Pinpoint the cell where the given text exists, returning its (X, Y) midpoint coordinate. 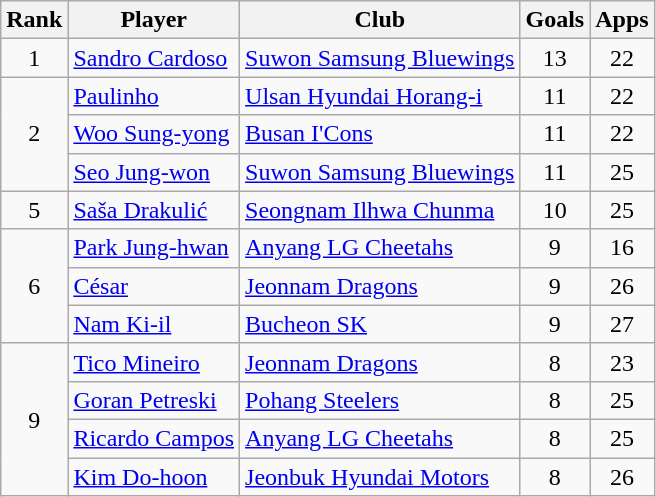
1 (34, 58)
Busan I'Cons (380, 134)
Seongnam Ilhwa Chunma (380, 210)
Ulsan Hyundai Horang-i (380, 96)
Sandro Cardoso (154, 58)
10 (555, 210)
2 (34, 134)
Saša Drakulić (154, 210)
6 (34, 286)
Tico Mineiro (154, 362)
Rank (34, 20)
Jeonbuk Hyundai Motors (380, 477)
16 (622, 248)
Paulinho (154, 96)
Club (380, 20)
Goals (555, 20)
5 (34, 210)
Seo Jung-won (154, 172)
Park Jung-hwan (154, 248)
Pohang Steelers (380, 400)
Goran Petreski (154, 400)
César (154, 286)
Player (154, 20)
Bucheon SK (380, 324)
27 (622, 324)
23 (622, 362)
Ricardo Campos (154, 438)
Apps (622, 20)
Kim Do-hoon (154, 477)
Woo Sung-yong (154, 134)
Nam Ki-il (154, 324)
13 (555, 58)
